Detect which cell encompasses the target text, then output its (X, Y) center coordinate. 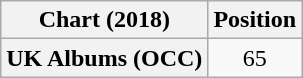
Chart (2018) (104, 20)
Position (255, 20)
65 (255, 58)
UK Albums (OCC) (104, 58)
